Determine the (X, Y) coordinate at the center of the cell enclosing the given text.  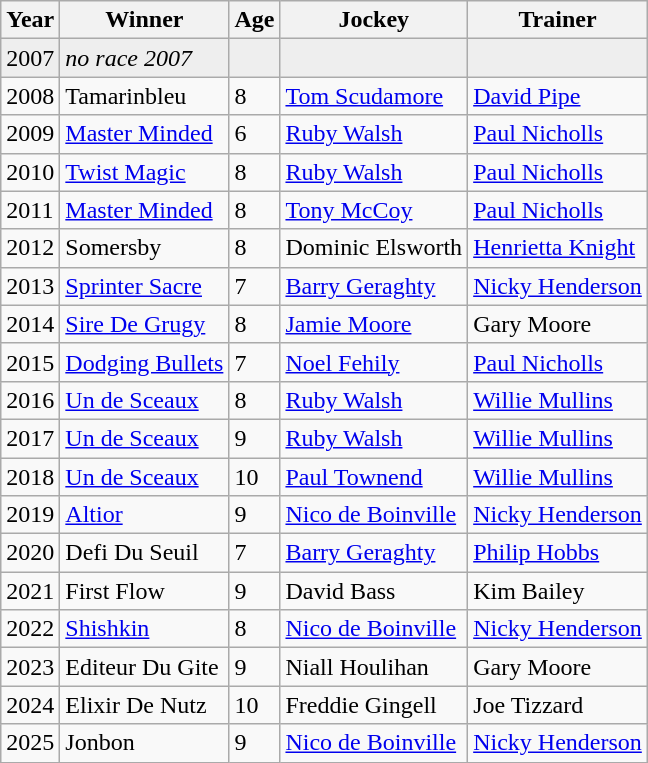
2013 (30, 286)
2012 (30, 248)
2024 (30, 705)
Elixir De Nutz (144, 705)
Henrietta Knight (558, 248)
Paul Townend (374, 477)
2019 (30, 515)
2023 (30, 667)
2010 (30, 172)
2014 (30, 324)
Twist Magic (144, 172)
Trainer (558, 20)
Niall Houlihan (374, 667)
Jamie Moore (374, 324)
Dodging Bullets (144, 362)
Sprinter Sacre (144, 286)
Jonbon (144, 743)
Shishkin (144, 629)
David Pipe (558, 96)
Defi Du Seuil (144, 553)
Dominic Elsworth (374, 248)
Editeur Du Gite (144, 667)
2007 (30, 58)
6 (254, 134)
Sire De Grugy (144, 324)
2022 (30, 629)
2009 (30, 134)
Joe Tizzard (558, 705)
Winner (144, 20)
Freddie Gingell (374, 705)
David Bass (374, 591)
Tom Scudamore (374, 96)
Altior (144, 515)
Jockey (374, 20)
Philip Hobbs (558, 553)
Year (30, 20)
2008 (30, 96)
no race 2007 (144, 58)
2016 (30, 400)
2025 (30, 743)
2021 (30, 591)
2018 (30, 477)
Noel Fehily (374, 362)
First Flow (144, 591)
Tony McCoy (374, 210)
Tamarinbleu (144, 96)
Age (254, 20)
2011 (30, 210)
2020 (30, 553)
2015 (30, 362)
Somersby (144, 248)
2017 (30, 438)
Kim Bailey (558, 591)
